Locate the cell with the specified text and output its (x, y) center coordinate. 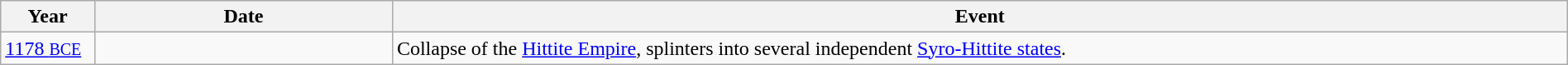
1178 BCE (48, 48)
Date (243, 17)
Event (979, 17)
Collapse of the Hittite Empire, splinters into several independent Syro-Hittite states. (979, 48)
Year (48, 17)
